Provide the [x, y] coordinate of the cell's center where the given text is located.  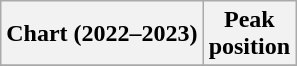
Peak position [249, 34]
Chart (2022–2023) [102, 34]
